Return the [x, y] coordinate for the center point of the cell that contains the specified text.  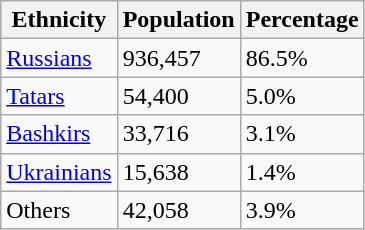
Others [59, 210]
3.1% [302, 134]
Bashkirs [59, 134]
936,457 [178, 58]
Percentage [302, 20]
5.0% [302, 96]
Ukrainians [59, 172]
Tatars [59, 96]
42,058 [178, 210]
Population [178, 20]
3.9% [302, 210]
33,716 [178, 134]
Ethnicity [59, 20]
54,400 [178, 96]
86.5% [302, 58]
15,638 [178, 172]
Russians [59, 58]
1.4% [302, 172]
